Detect which cell encompasses the target text, then output its (x, y) center coordinate. 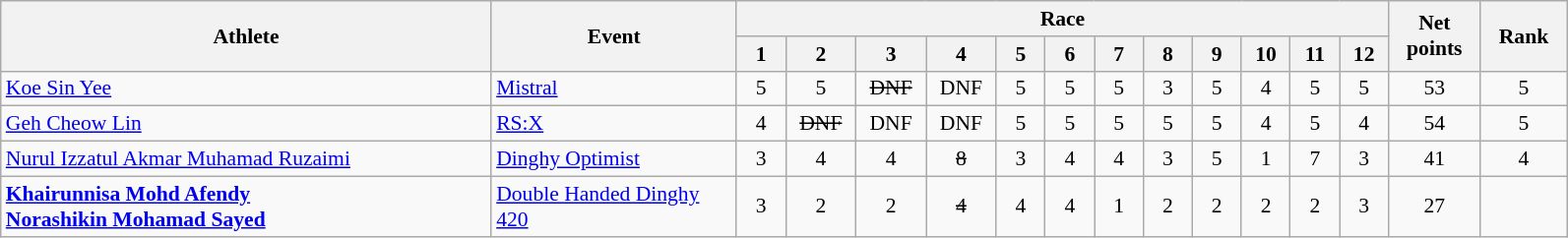
Dinghy Optimist (614, 159)
54 (1435, 124)
Double Handed Dinghy 420 (614, 207)
Event (614, 35)
Nurul Izzatul Akmar Muhamad Ruzaimi (246, 159)
RS:X (614, 124)
Athlete (246, 35)
Race (1062, 19)
53 (1435, 89)
9 (1217, 54)
12 (1364, 54)
Koe Sin Yee (246, 89)
41 (1435, 159)
Net points (1435, 35)
Geh Cheow Lin (246, 124)
Rank (1524, 35)
Mistral (614, 89)
27 (1435, 207)
11 (1315, 54)
10 (1266, 54)
6 (1070, 54)
Khairunnisa Mohd AfendyNorashikin Mohamad Sayed (246, 207)
